Detect which cell encompasses the target text, then output its [X, Y] center coordinate. 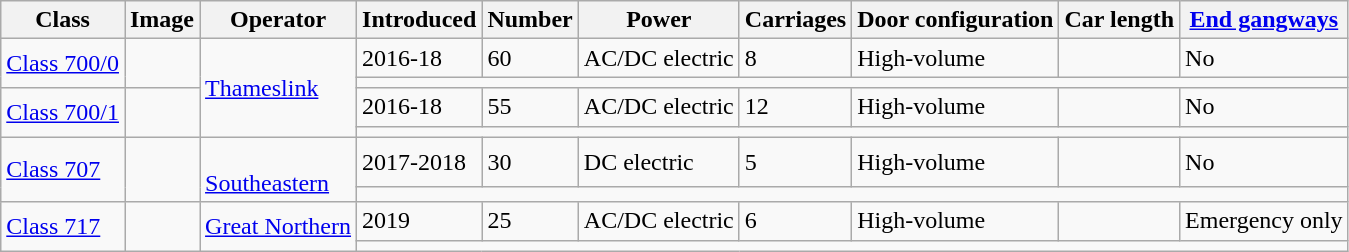
Carriages [795, 20]
Class 707 [63, 170]
Car length [1120, 20]
Great Northern [278, 226]
Door configuration [956, 20]
Southeastern [278, 170]
Class 700/0 [63, 64]
Class 700/1 [63, 112]
End gangways [1264, 20]
Operator [278, 20]
Image [162, 20]
5 [795, 162]
DC electric [658, 162]
Power [658, 20]
30 [530, 162]
Number [530, 20]
25 [530, 221]
Class 717 [63, 226]
Emergency only [1264, 221]
Introduced [420, 20]
Thameslink [278, 88]
Class [63, 20]
2019 [420, 221]
8 [795, 58]
2017-2018 [420, 162]
6 [795, 221]
60 [530, 58]
12 [795, 107]
55 [530, 107]
